Return [x, y] of the center of cell containing provided text 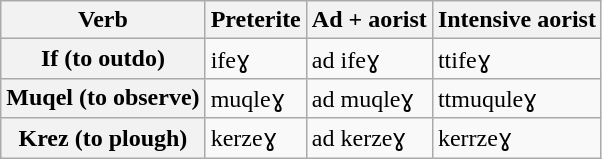
kerrzeɣ [516, 138]
ttmuquleɣ [516, 98]
ad kerzeɣ [369, 138]
Krez (to plough) [103, 138]
muqleɣ [256, 98]
ad ifeɣ [369, 59]
ttifeɣ [516, 59]
Muqel (to observe) [103, 98]
Verb [103, 20]
ad muqleɣ [369, 98]
Ad + aorist [369, 20]
kerzeɣ [256, 138]
ifeɣ [256, 59]
Intensive aorist [516, 20]
If (to outdo) [103, 59]
Preterite [256, 20]
